Scan for the cell matching the given text and deliver its [x, y] coordinate at center. 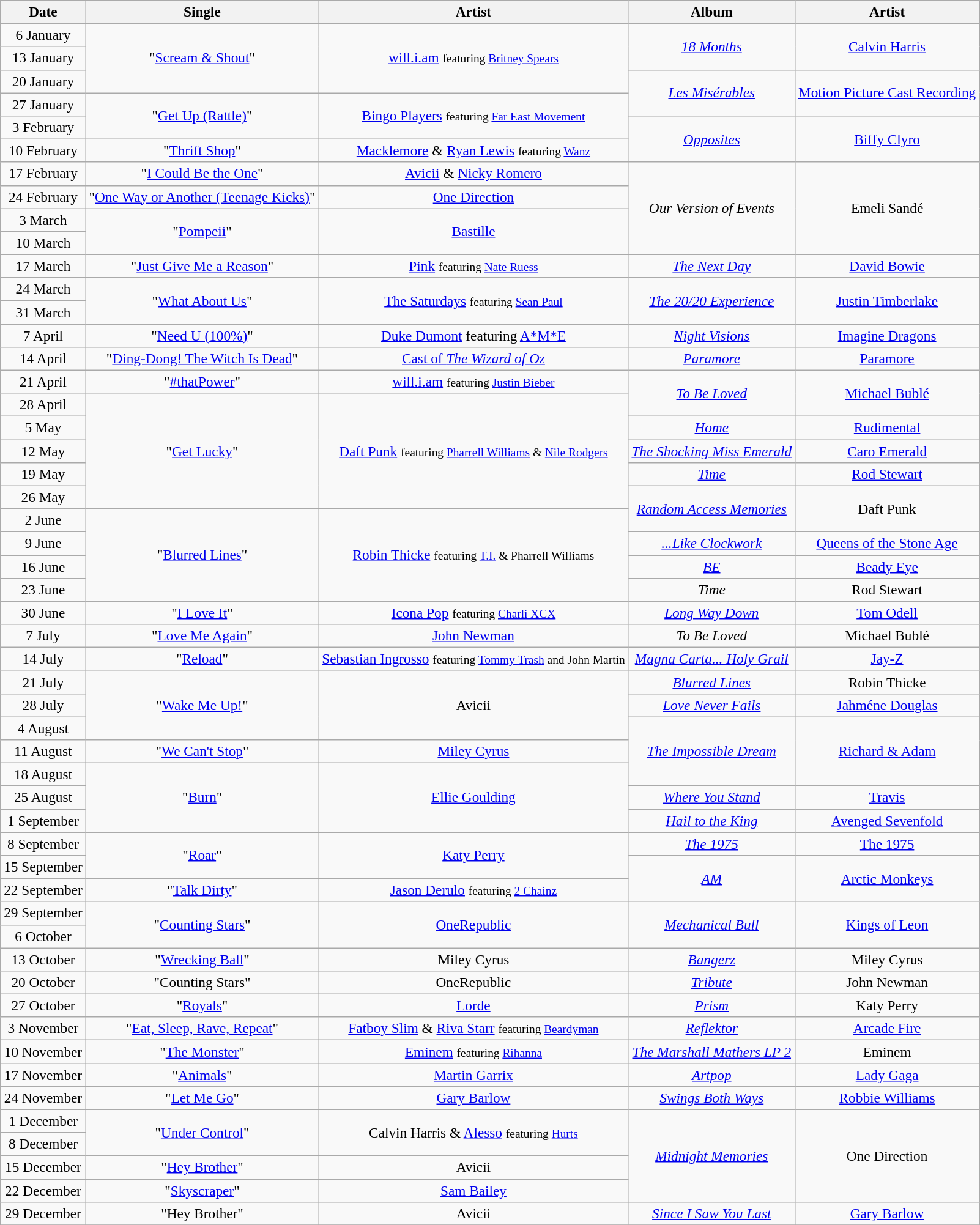
5 May [43, 427]
22 September [43, 890]
Artpop [712, 1075]
"Get Up (Rattle)" [202, 116]
17 February [43, 174]
24 March [43, 289]
19 May [43, 474]
8 September [43, 843]
13 October [43, 959]
...Like Clockwork [712, 543]
"One Way or Another (Teenage Kicks)" [202, 197]
Night Visions [712, 335]
"Just Give Me a Reason" [202, 266]
29 September [43, 913]
21 July [43, 682]
The 20/20 Experience [712, 301]
Justin Timberlake [887, 301]
Cast of The Wizard of Oz [473, 358]
Bingo Players featuring Far East Movement [473, 116]
Jay-Z [887, 659]
"What About Us" [202, 301]
27 October [43, 1005]
Bangerz [712, 959]
7 July [43, 635]
17 November [43, 1075]
3 November [43, 1029]
24 November [43, 1098]
Les Misérables [712, 93]
Avicii & Nicky Romero [473, 174]
13 January [43, 58]
"Reload" [202, 659]
3 February [43, 127]
"We Can't Stop" [202, 751]
Where You Stand [712, 798]
Lady Gaga [887, 1075]
4 August [43, 728]
28 July [43, 705]
"Talk Dirty" [202, 890]
27 January [43, 104]
"Royals" [202, 1005]
Queens of the Stone Age [887, 543]
Calvin Harris & Alesso featuring Hurts [473, 1133]
"Under Control" [202, 1133]
Travis [887, 798]
2 June [43, 520]
15 December [43, 1167]
Magna Carta... Holy Grail [712, 659]
14 April [43, 358]
Random Access Memories [712, 509]
Daft Punk featuring Pharrell Williams & Nile Rodgers [473, 451]
The Marshall Mathers LP 2 [712, 1051]
Prism [712, 1005]
Album [712, 12]
Lorde [473, 1005]
7 April [43, 335]
Tribute [712, 982]
Calvin Harris [887, 46]
6 January [43, 35]
12 May [43, 451]
28 April [43, 405]
Arcade Fire [887, 1029]
The Saturdays featuring Sean Paul [473, 301]
26 May [43, 497]
21 April [43, 382]
Long Way Down [712, 613]
Icona Pop featuring Charli XCX [473, 613]
Sam Bailey [473, 1190]
Bastille [473, 231]
16 June [43, 566]
Jason Derulo featuring 2 Chainz [473, 890]
23 June [43, 590]
The Impossible Dream [712, 751]
15 September [43, 867]
Midnight Memories [712, 1156]
Our Version of Events [712, 208]
20 October [43, 982]
10 February [43, 150]
"Need U (100%)" [202, 335]
Robbie Williams [887, 1098]
Duke Dumont featuring A*M*E [473, 335]
9 June [43, 543]
Imagine Dragons [887, 335]
Opposites [712, 139]
"Ding-Dong! The Witch Is Dead" [202, 358]
31 March [43, 312]
Robin Thicke featuring T.I. & Pharrell Williams [473, 554]
Love Never Fails [712, 705]
"Scream & Shout" [202, 57]
10 March [43, 243]
The Shocking Miss Emerald [712, 451]
29 December [43, 1213]
Date [43, 12]
Caro Emerald [887, 451]
"Burn" [202, 798]
17 March [43, 266]
Since I Saw You Last [712, 1213]
Pink featuring Nate Ruess [473, 266]
10 November [43, 1051]
24 February [43, 197]
1 December [43, 1121]
Emeli Sandé [887, 208]
Kings of Leon [887, 925]
Reflektor [712, 1029]
Single [202, 12]
"I Love It" [202, 613]
"Wake Me Up!" [202, 705]
AM [712, 878]
The Next Day [712, 266]
"Eat, Sleep, Rave, Repeat" [202, 1029]
Rudimental [887, 427]
"Skyscraper" [202, 1190]
Eminem featuring Rihanna [473, 1051]
18 August [43, 774]
20 January [43, 81]
David Bowie [887, 266]
"Wrecking Ball" [202, 959]
"Get Lucky" [202, 451]
Eminem [887, 1051]
Home [712, 427]
BE [712, 566]
"Let Me Go" [202, 1098]
"Pompeii" [202, 231]
Robin Thicke [887, 682]
Hail to the King [712, 821]
"I Could Be the One" [202, 174]
Blurred Lines [712, 682]
1 September [43, 821]
11 August [43, 751]
will.i.am featuring Britney Spears [473, 57]
Swings Both Ways [712, 1098]
Sebastian Ingrosso featuring Tommy Trash and John Martin [473, 659]
6 October [43, 936]
"Animals" [202, 1075]
will.i.am featuring Justin Bieber [473, 382]
Fatboy Slim & Riva Starr featuring Beardyman [473, 1029]
Martin Garrix [473, 1075]
Ellie Goulding [473, 798]
Arctic Monkeys [887, 878]
"Blurred Lines" [202, 554]
Macklemore & Ryan Lewis featuring Wanz [473, 150]
"The Monster" [202, 1051]
Avenged Sevenfold [887, 821]
3 March [43, 220]
30 June [43, 613]
"#thatPower" [202, 382]
Motion Picture Cast Recording [887, 93]
22 December [43, 1190]
Richard & Adam [887, 751]
14 July [43, 659]
"Love Me Again" [202, 635]
Jahméne Douglas [887, 705]
Biffy Clyro [887, 139]
"Roar" [202, 855]
"Thrift Shop" [202, 150]
8 December [43, 1144]
Daft Punk [887, 509]
18 Months [712, 46]
Mechanical Bull [712, 925]
Tom Odell [887, 613]
25 August [43, 798]
Beady Eye [887, 566]
